From the cell containing the given text, extract its center point as [X, Y] coordinate. 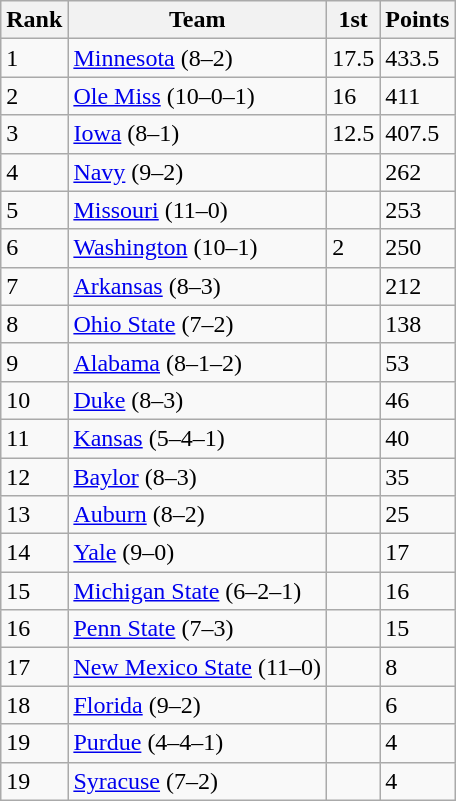
Ohio State (7–2) [198, 324]
250 [418, 248]
17.5 [354, 58]
Rank [34, 20]
Missouri (11–0) [198, 210]
46 [418, 400]
212 [418, 286]
Kansas (5–4–1) [198, 438]
433.5 [418, 58]
13 [34, 515]
5 [34, 210]
Penn State (7–3) [198, 629]
Alabama (8–1–2) [198, 362]
138 [418, 324]
1 [34, 58]
7 [34, 286]
407.5 [418, 134]
9 [34, 362]
53 [418, 362]
40 [418, 438]
35 [418, 477]
411 [418, 96]
Navy (9–2) [198, 172]
Michigan State (6–2–1) [198, 591]
12 [34, 477]
Team [198, 20]
Minnesota (8–2) [198, 58]
253 [418, 210]
12.5 [354, 134]
Syracuse (7–2) [198, 781]
262 [418, 172]
Washington (10–1) [198, 248]
Arkansas (8–3) [198, 286]
3 [34, 134]
11 [34, 438]
Yale (9–0) [198, 553]
25 [418, 515]
Auburn (8–2) [198, 515]
1st [354, 20]
Iowa (8–1) [198, 134]
10 [34, 400]
New Mexico State (11–0) [198, 667]
18 [34, 705]
Purdue (4–4–1) [198, 743]
Duke (8–3) [198, 400]
14 [34, 553]
Baylor (8–3) [198, 477]
Ole Miss (10–0–1) [198, 96]
Points [418, 20]
Florida (9–2) [198, 705]
